Identify which cell holds the provided text, then report its (X, Y) central coordinate. 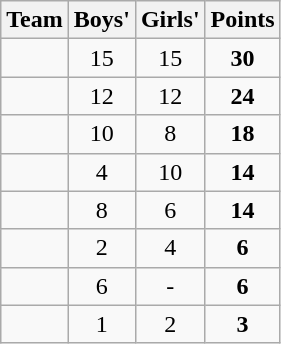
3 (242, 324)
- (170, 286)
Team (35, 20)
24 (242, 96)
Boys' (102, 20)
Girls' (170, 20)
30 (242, 58)
18 (242, 134)
Points (242, 20)
1 (102, 324)
